For the text-containing cell, return its midpoint in [X, Y] coordinate format. 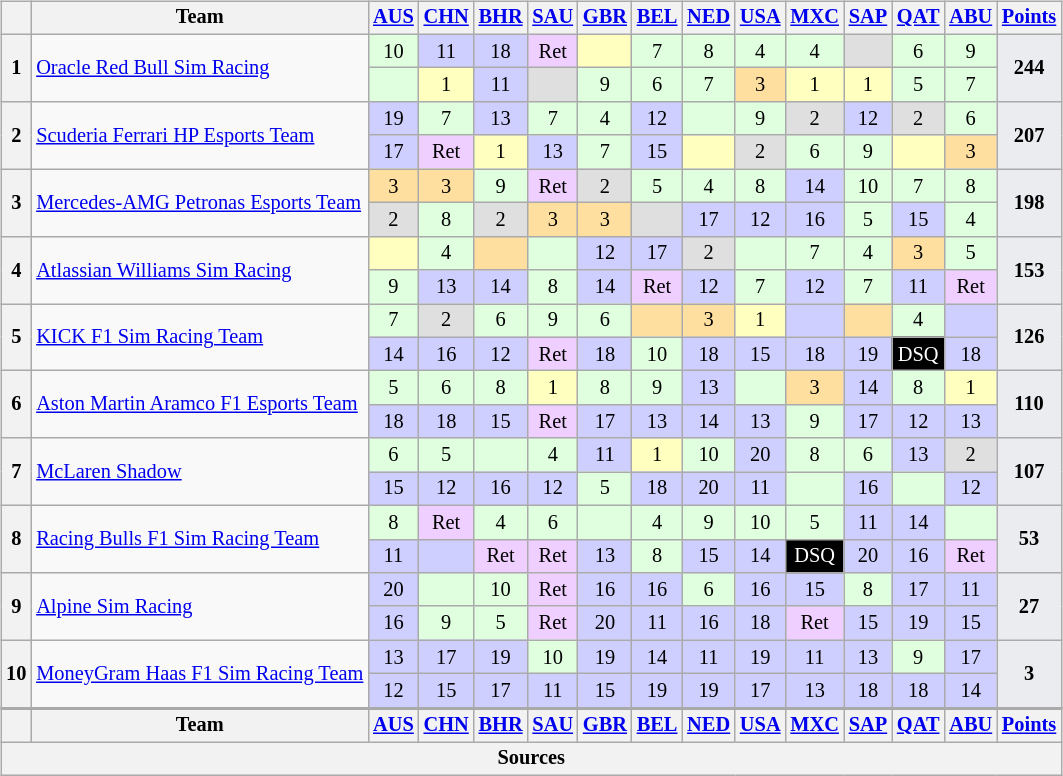
Racing Bulls F1 Sim Racing Team [200, 538]
Scuderia Ferrari HP Esports Team [200, 136]
244 [1029, 68]
Aston Martin Aramco F1 Esports Team [200, 404]
153 [1029, 270]
53 [1029, 538]
126 [1029, 338]
207 [1029, 136]
110 [1029, 404]
KICK F1 Sim Racing Team [200, 338]
27 [1029, 606]
Atlassian Williams Sim Racing [200, 270]
Sources [531, 759]
McLaren Shadow [200, 472]
MoneyGram Haas F1 Sim Racing Team [200, 674]
Oracle Red Bull Sim Racing [200, 68]
198 [1029, 202]
107 [1029, 472]
Mercedes-AMG Petronas Esports Team [200, 202]
Alpine Sim Racing [200, 606]
